Search for the cell housing the specified text and yield its (X, Y) center coordinate. 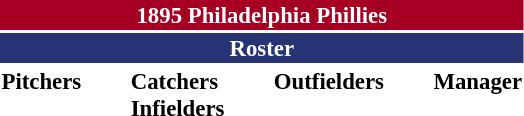
Roster (262, 48)
1895 Philadelphia Phillies (262, 15)
